Return [X, Y] of the center of cell containing provided text 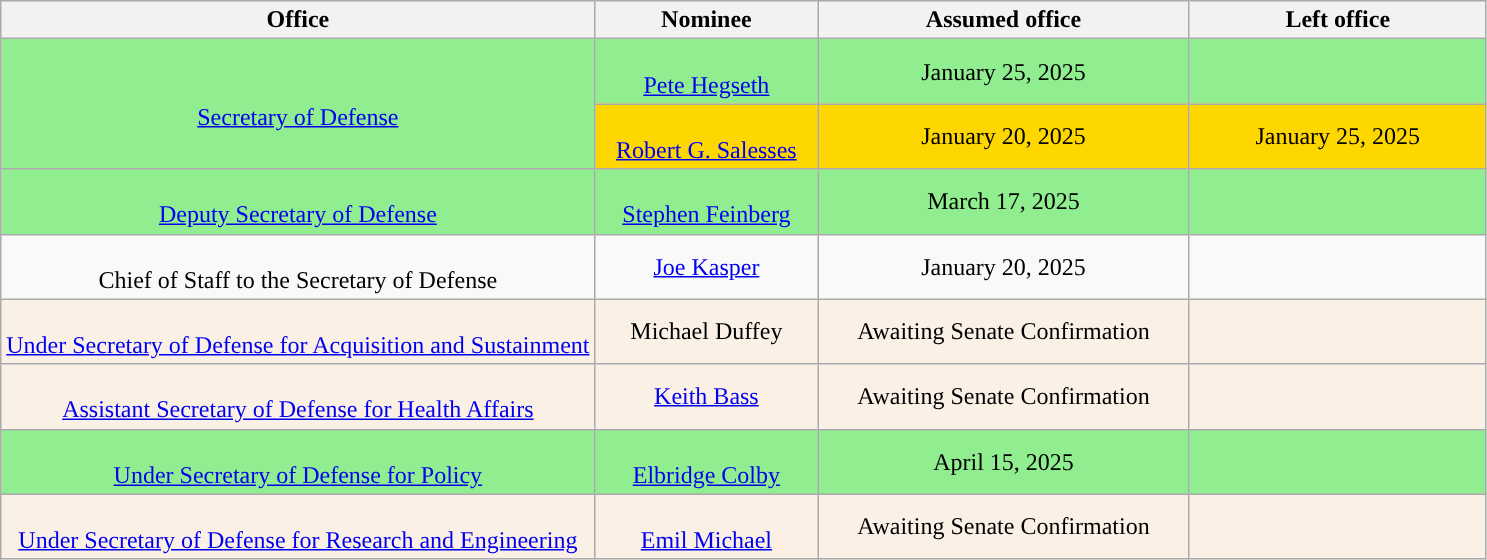
Stephen Feinberg [706, 202]
Keith Bass [706, 396]
Robert G. Salesses [706, 136]
Office [298, 20]
Nominee [706, 20]
Deputy Secretary of Defense [298, 202]
Under Secretary of Defense for Research and Engineering [298, 526]
Assumed office [1004, 20]
Assistant Secretary of Defense for Health Affairs [298, 396]
Under Secretary of Defense for Acquisition and Sustainment [298, 332]
Elbridge Colby [706, 462]
Secretary of Defense [298, 104]
Chief of Staff to the Secretary of Defense [298, 266]
March 17, 2025 [1004, 202]
Emil Michael [706, 526]
April 15, 2025 [1004, 462]
Michael Duffey [706, 332]
Joe Kasper [706, 266]
Under Secretary of Defense for Policy [298, 462]
Left office [1338, 20]
Pete Hegseth [706, 72]
